Identify which cell holds the provided text, then report its (X, Y) central coordinate. 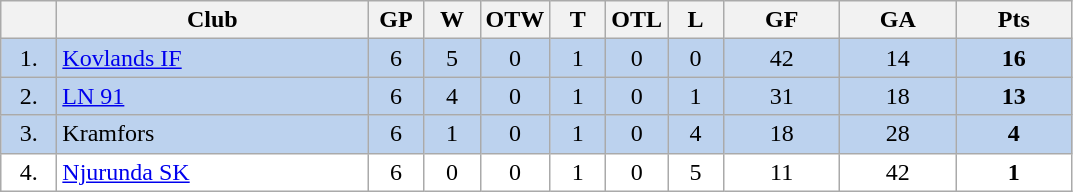
14 (898, 58)
1. (29, 58)
Club (212, 20)
LN 91 (212, 96)
W (452, 20)
Kramfors (212, 134)
GF (782, 20)
4. (29, 172)
T (578, 20)
OTL (637, 20)
28 (898, 134)
Njurunda SK (212, 172)
GA (898, 20)
2. (29, 96)
16 (1014, 58)
3. (29, 134)
31 (782, 96)
11 (782, 172)
13 (1014, 96)
GP (396, 20)
Pts (1014, 20)
Kovlands IF (212, 58)
L (696, 20)
OTW (515, 20)
